From the cell containing the given text, extract its center point as [x, y] coordinate. 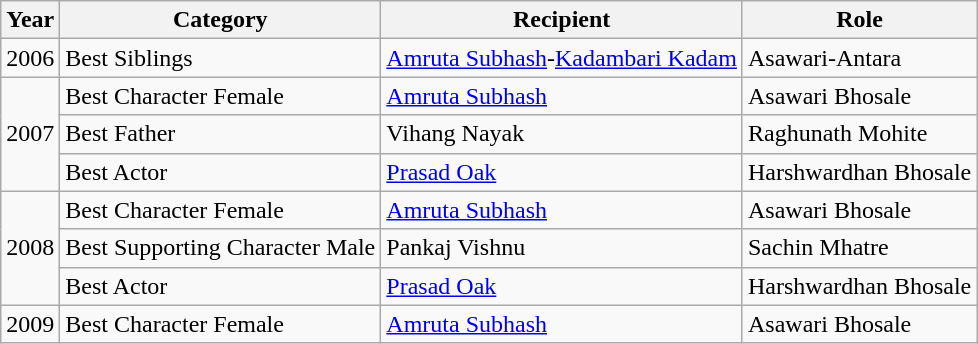
Pankaj Vishnu [562, 248]
Asawari-Antara [859, 58]
Sachin Mhatre [859, 248]
Year [30, 20]
Best Siblings [220, 58]
Best Supporting Character Male [220, 248]
2009 [30, 324]
Raghunath Mohite [859, 134]
2006 [30, 58]
Vihang Nayak [562, 134]
Best Father [220, 134]
Amruta Subhash-Kadambari Kadam [562, 58]
2007 [30, 134]
Category [220, 20]
Role [859, 20]
Recipient [562, 20]
2008 [30, 248]
